From the cell containing the given text, extract its center point as (X, Y) coordinate. 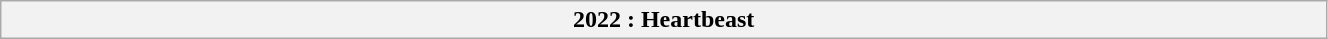
2022 : Heartbeast (664, 20)
